For the text-containing cell, return its midpoint in (X, Y) coordinate format. 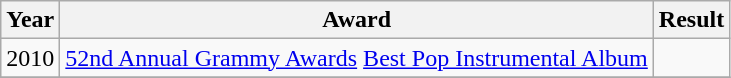
Award (357, 20)
Result (691, 20)
52nd Annual Grammy Awards Best Pop Instrumental Album (357, 58)
2010 (30, 58)
Year (30, 20)
